Output the (x, y) coordinate of the center of the cell containing the given text.  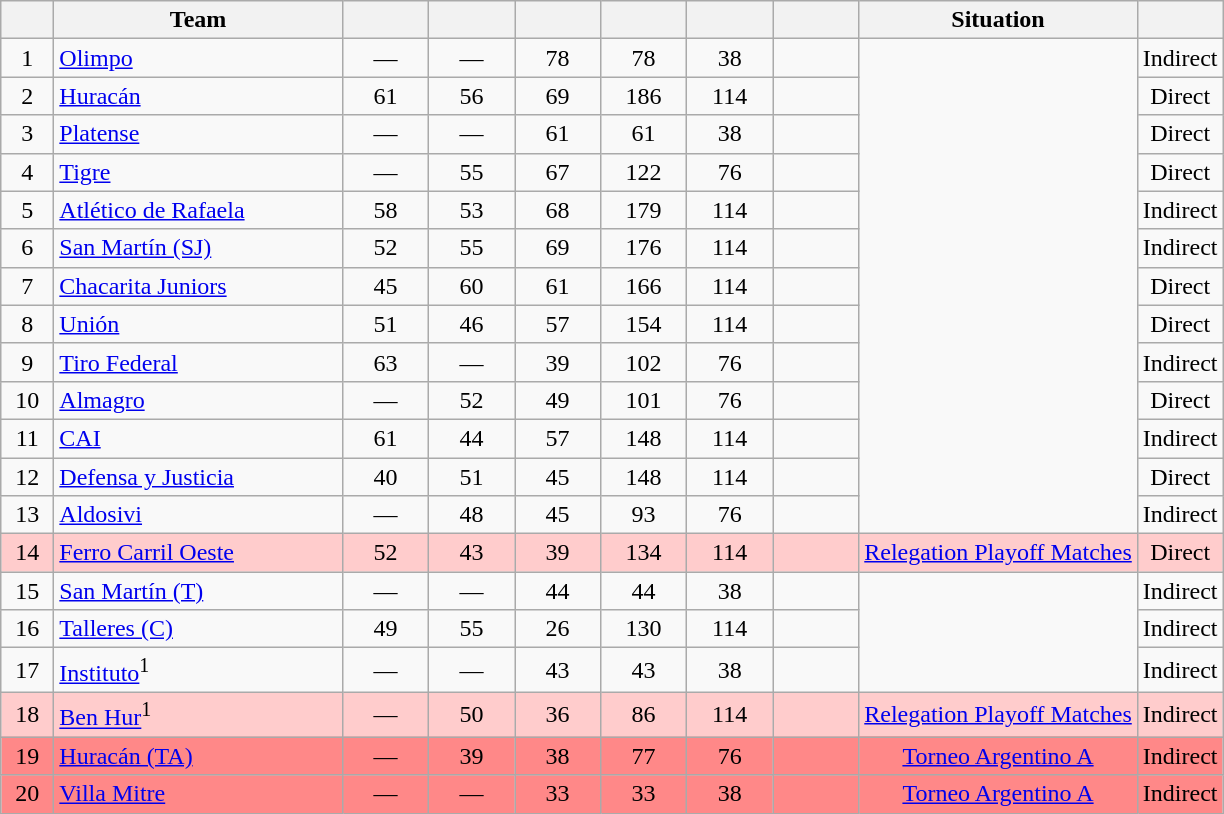
14 (28, 553)
Unión (198, 324)
17 (28, 670)
67 (557, 172)
77 (644, 756)
40 (385, 477)
11 (28, 438)
36 (557, 714)
CAI (198, 438)
179 (644, 210)
3 (28, 134)
13 (28, 515)
Ben Hur1 (198, 714)
12 (28, 477)
Situation (998, 20)
San Martín (T) (198, 591)
Villa Mitre (198, 794)
Team (198, 20)
93 (644, 515)
Tigre (198, 172)
101 (644, 400)
Platense (198, 134)
Huracán (198, 96)
166 (644, 286)
Ferro Carril Oeste (198, 553)
7 (28, 286)
15 (28, 591)
122 (644, 172)
56 (471, 96)
19 (28, 756)
58 (385, 210)
186 (644, 96)
5 (28, 210)
26 (557, 629)
50 (471, 714)
Tiro Federal (198, 362)
102 (644, 362)
Atlético de Rafaela (198, 210)
130 (644, 629)
4 (28, 172)
9 (28, 362)
Talleres (C) (198, 629)
48 (471, 515)
10 (28, 400)
86 (644, 714)
8 (28, 324)
2 (28, 96)
Defensa y Justicia (198, 477)
Almagro (198, 400)
1 (28, 58)
Aldosivi (198, 515)
46 (471, 324)
18 (28, 714)
San Martín (SJ) (198, 248)
134 (644, 553)
154 (644, 324)
Huracán (TA) (198, 756)
Chacarita Juniors (198, 286)
20 (28, 794)
Instituto1 (198, 670)
176 (644, 248)
63 (385, 362)
6 (28, 248)
60 (471, 286)
68 (557, 210)
53 (471, 210)
16 (28, 629)
Olimpo (198, 58)
